Return the (x, y) coordinate for the center point of the cell that contains the specified text.  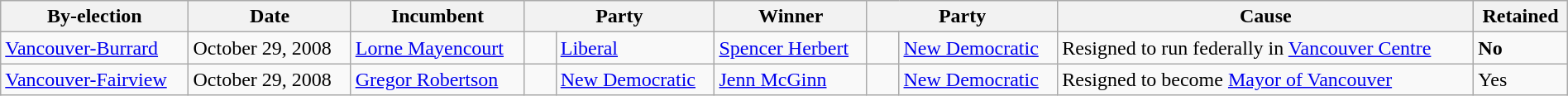
Resigned to run federally in Vancouver Centre (1265, 48)
Incumbent (437, 17)
Liberal (635, 48)
Vancouver-Fairview (94, 79)
Jenn McGinn (791, 79)
By-election (94, 17)
Resigned to become Mayor of Vancouver (1265, 79)
Yes (1520, 79)
Winner (791, 17)
Cause (1265, 17)
No (1520, 48)
Spencer Herbert (791, 48)
Date (270, 17)
Gregor Robertson (437, 79)
Lorne Mayencourt (437, 48)
Retained (1520, 17)
Vancouver-Burrard (94, 48)
